Detect which cell encompasses the target text, then output its [x, y] center coordinate. 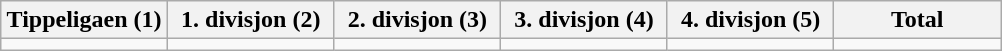
4. divisjon (5) [750, 20]
Tippeligaen (1) [84, 20]
2. divisjon (3) [418, 20]
Total [918, 20]
1. divisjon (2) [250, 20]
3. divisjon (4) [584, 20]
